Capture the cell that displays the provided text and extract its [X, Y] central coordinate. 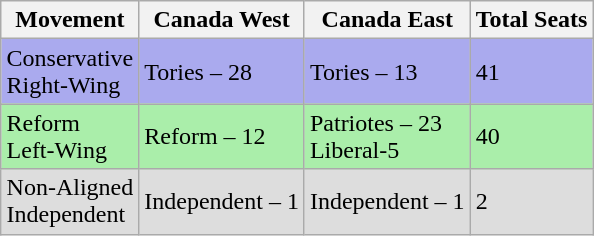
ReformLeft-Wing [70, 136]
41 [532, 72]
40 [532, 136]
Canada West [222, 20]
Reform – 12 [222, 136]
Non-AlignedIndependent [70, 202]
Movement [70, 20]
ConservativeRight-Wing [70, 72]
Tories – 13 [387, 72]
2 [532, 202]
Total Seats [532, 20]
Patriotes – 23 Liberal-5 [387, 136]
Canada East [387, 20]
Tories – 28 [222, 72]
